Extract the [X, Y] coordinate from the center of the cell holding the provided text.  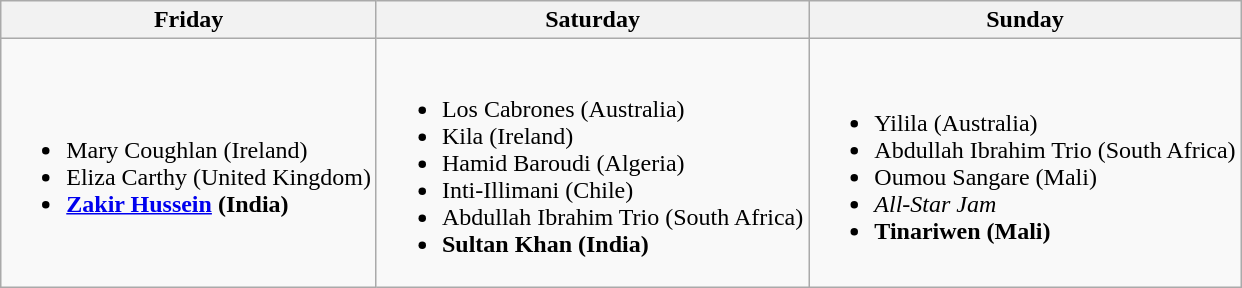
Friday [189, 20]
Sunday [1025, 20]
Los Cabrones (Australia)Kila (Ireland)Hamid Baroudi (Algeria)Inti-Illimani (Chile)Abdullah Ibrahim Trio (South Africa)Sultan Khan (India) [592, 163]
Yilila (Australia)Abdullah Ibrahim Trio (South Africa)Oumou Sangare (Mali)All-Star JamTinariwen (Mali) [1025, 163]
Mary Coughlan (Ireland)Eliza Carthy (United Kingdom)Zakir Hussein (India) [189, 163]
Saturday [592, 20]
